Output the [x, y] coordinate of the center of the cell containing the given text.  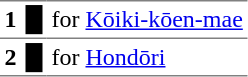
1 [10, 20]
2 [10, 57]
for Kōiki-kōen-mae [147, 20]
for Hondōri [147, 57]
